Scan for the cell matching the given text and deliver its (x, y) coordinate at center. 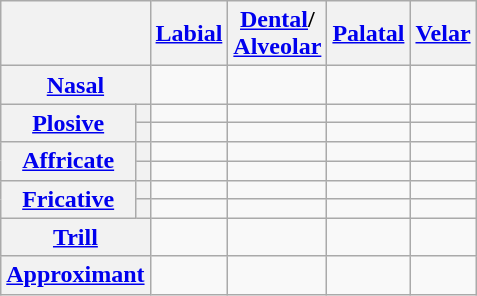
Plosive (68, 123)
Fricative (68, 199)
Affricate (68, 161)
Palatal (368, 34)
Approximant (76, 275)
Velar (443, 34)
Dental/Alveolar (278, 34)
Nasal (76, 85)
Trill (76, 237)
Labial (189, 34)
